Extract the (x, y) coordinate from the center of the cell holding the provided text.  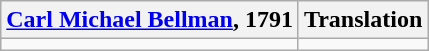
Carl Michael Bellman, 1791 (150, 20)
Translation (362, 20)
